Locate the cell with the specified text and output its [X, Y] center coordinate. 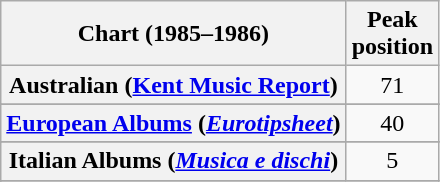
European Albums (Eurotipsheet) [174, 123]
5 [392, 161]
Chart (1985–1986) [174, 34]
71 [392, 85]
Italian Albums (Musica e dischi) [174, 161]
Peakposition [392, 34]
Australian (Kent Music Report) [174, 85]
40 [392, 123]
